From the cell containing the given text, extract its center point as [X, Y] coordinate. 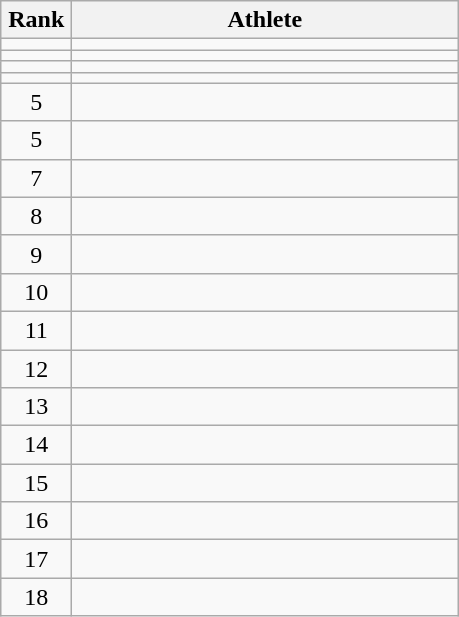
17 [36, 559]
11 [36, 330]
15 [36, 483]
7 [36, 178]
8 [36, 216]
Rank [36, 20]
18 [36, 597]
9 [36, 254]
14 [36, 445]
13 [36, 407]
10 [36, 292]
Athlete [265, 20]
12 [36, 369]
16 [36, 521]
